Locate the cell with the specified text and output its (x, y) center coordinate. 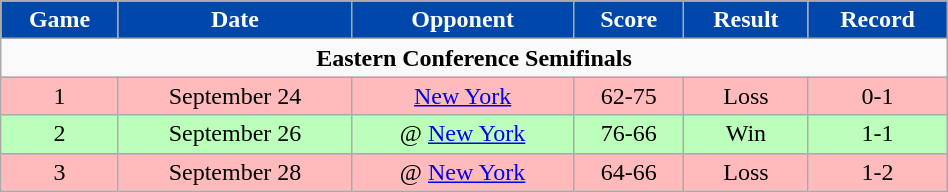
62-75 (628, 96)
76-66 (628, 134)
1-1 (878, 134)
Score (628, 20)
Eastern Conference Semifinals (474, 58)
September 24 (234, 96)
1-2 (878, 172)
September 28 (234, 172)
Record (878, 20)
Result (746, 20)
3 (60, 172)
1 (60, 96)
Opponent (463, 20)
Date (234, 20)
0-1 (878, 96)
New York (463, 96)
Game (60, 20)
September 26 (234, 134)
2 (60, 134)
Win (746, 134)
64-66 (628, 172)
